Identify which cell holds the provided text, then report its (X, Y) central coordinate. 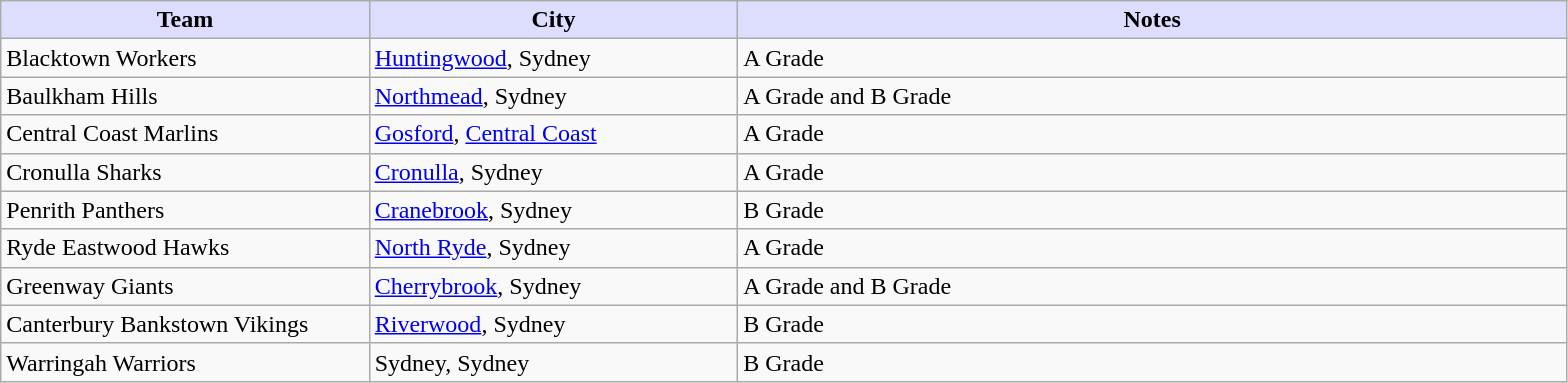
Gosford, Central Coast (553, 134)
Sydney, Sydney (553, 362)
Warringah Warriors (185, 362)
Penrith Panthers (185, 210)
Huntingwood, Sydney (553, 58)
Riverwood, Sydney (553, 324)
Team (185, 20)
Cherrybrook, Sydney (553, 286)
Northmead, Sydney (553, 96)
Blacktown Workers (185, 58)
Canterbury Bankstown Vikings (185, 324)
City (553, 20)
Greenway Giants (185, 286)
Ryde Eastwood Hawks (185, 248)
Notes (1152, 20)
North Ryde, Sydney (553, 248)
Cronulla, Sydney (553, 172)
Central Coast Marlins (185, 134)
Baulkham Hills (185, 96)
Cronulla Sharks (185, 172)
Cranebrook, Sydney (553, 210)
